Return the (x, y) coordinate for the center point of the cell that contains the specified text.  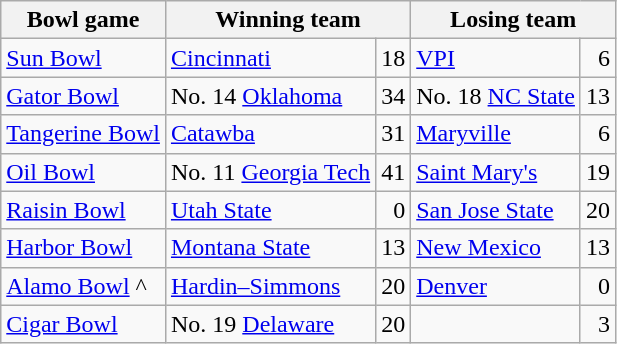
No. 18 NC State (496, 96)
Hardin–Simmons (270, 286)
VPI (496, 58)
Maryville (496, 134)
3 (598, 324)
18 (394, 58)
No. 11 Georgia Tech (270, 172)
Montana State (270, 248)
Raisin Bowl (84, 210)
Gator Bowl (84, 96)
Tangerine Bowl (84, 134)
Catawba (270, 134)
Sun Bowl (84, 58)
Alamo Bowl ^ (84, 286)
Harbor Bowl (84, 248)
New Mexico (496, 248)
Denver (496, 286)
Cincinnati (270, 58)
Winning team (288, 20)
Bowl game (84, 20)
San Jose State (496, 210)
No. 19 Delaware (270, 324)
Saint Mary's (496, 172)
No. 14 Oklahoma (270, 96)
31 (394, 134)
41 (394, 172)
19 (598, 172)
Cigar Bowl (84, 324)
34 (394, 96)
Losing team (514, 20)
Oil Bowl (84, 172)
Utah State (270, 210)
